Pinpoint the cell where the given text exists, returning its (X, Y) midpoint coordinate. 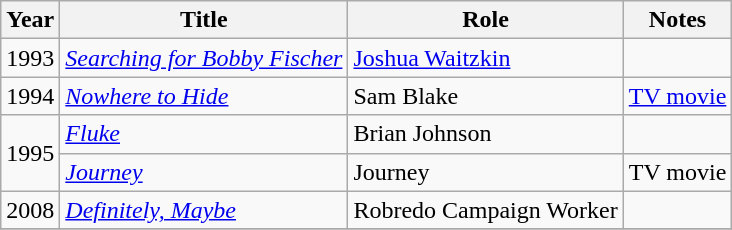
Role (486, 20)
Nowhere to Hide (204, 96)
Sam Blake (486, 96)
Brian Johnson (486, 134)
Searching for Bobby Fischer (204, 58)
1993 (30, 58)
Definitely, Maybe (204, 210)
Title (204, 20)
1994 (30, 96)
Joshua Waitzkin (486, 58)
2008 (30, 210)
1995 (30, 153)
Fluke (204, 134)
Year (30, 20)
Robredo Campaign Worker (486, 210)
Notes (678, 20)
